Pinpoint the cell where the given text exists, returning its (x, y) midpoint coordinate. 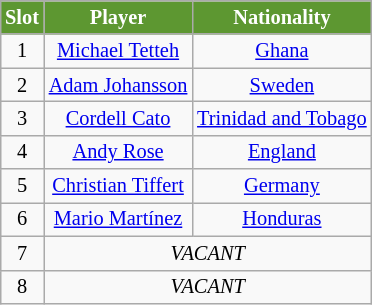
Ghana (282, 51)
Slot (22, 17)
7 (22, 253)
Trinidad and Tobago (282, 118)
Germany (282, 186)
Adam Johansson (118, 85)
8 (22, 287)
Sweden (282, 85)
6 (22, 219)
Mario Martínez (118, 219)
3 (22, 118)
Honduras (282, 219)
1 (22, 51)
Cordell Cato (118, 118)
Michael Tetteh (118, 51)
2 (22, 85)
Andy Rose (118, 152)
4 (22, 152)
England (282, 152)
Nationality (282, 17)
Christian Tiffert (118, 186)
Player (118, 17)
5 (22, 186)
